Pinpoint the cell where the given text exists, returning its (X, Y) midpoint coordinate. 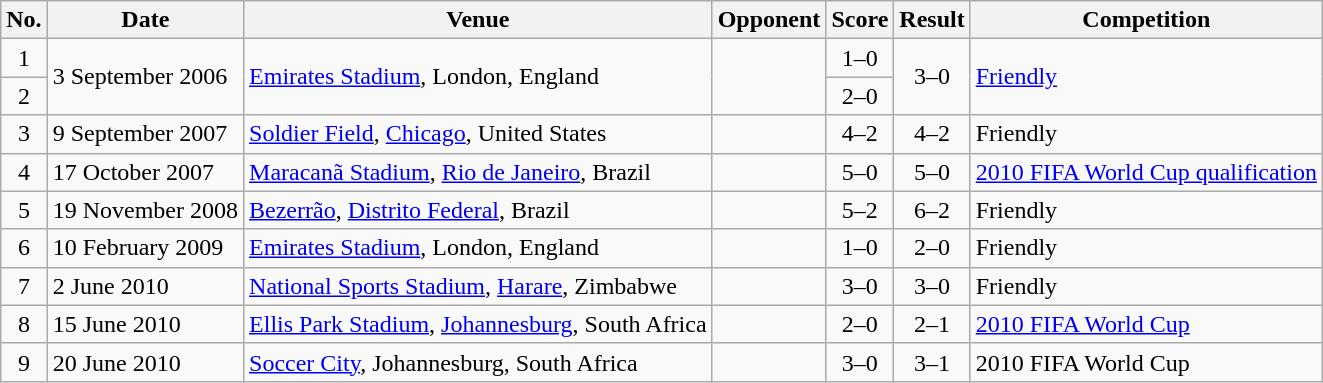
5 (24, 210)
6–2 (932, 210)
4 (24, 172)
Score (860, 20)
Opponent (769, 20)
National Sports Stadium, Harare, Zimbabwe (478, 286)
20 June 2010 (145, 362)
2–1 (932, 324)
9 September 2007 (145, 134)
7 (24, 286)
8 (24, 324)
10 February 2009 (145, 248)
19 November 2008 (145, 210)
2010 FIFA World Cup qualification (1146, 172)
17 October 2007 (145, 172)
Result (932, 20)
Venue (478, 20)
3 September 2006 (145, 77)
No. (24, 20)
Competition (1146, 20)
Maracanã Stadium, Rio de Janeiro, Brazil (478, 172)
9 (24, 362)
15 June 2010 (145, 324)
Bezerrão, Distrito Federal, Brazil (478, 210)
1 (24, 58)
3–1 (932, 362)
Soldier Field, Chicago, United States (478, 134)
2 (24, 96)
2 June 2010 (145, 286)
Date (145, 20)
5–2 (860, 210)
3 (24, 134)
6 (24, 248)
Soccer City, Johannesburg, South Africa (478, 362)
Ellis Park Stadium, Johannesburg, South Africa (478, 324)
